Identify which cell holds the provided text, then report its [x, y] central coordinate. 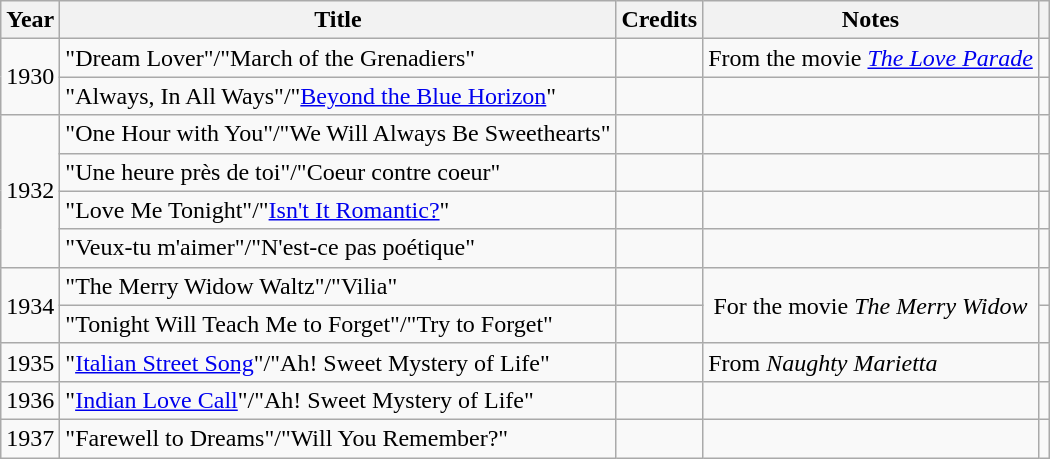
Year [30, 20]
"The Merry Widow Waltz"/"Vilia" [338, 286]
1932 [30, 191]
From Naughty Marietta [871, 362]
"Veux-tu m'aimer"/"N'est-ce pas poétique" [338, 248]
For the movie The Merry Widow [871, 305]
"Italian Street Song"/"Ah! Sweet Mystery of Life" [338, 362]
From the movie The Love Parade [871, 58]
"One Hour with You"/"We Will Always Be Sweethearts" [338, 134]
1930 [30, 77]
1935 [30, 362]
"Always, In All Ways"/"Beyond the Blue Horizon" [338, 96]
1937 [30, 438]
"Dream Lover"/"March of the Grenadiers" [338, 58]
"Farewell to Dreams"/"Will You Remember?" [338, 438]
"Indian Love Call"/"Ah! Sweet Mystery of Life" [338, 400]
"Tonight Will Teach Me to Forget"/"Try to Forget" [338, 324]
"Une heure près de toi"/"Coeur contre coeur" [338, 172]
1934 [30, 305]
Notes [871, 20]
Title [338, 20]
1936 [30, 400]
Credits [660, 20]
"Love Me Tonight"/"Isn't It Romantic?" [338, 210]
